Locate the cell with the specified text and output its [x, y] center coordinate. 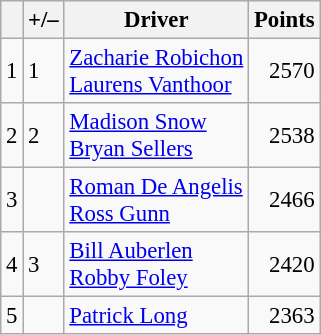
2363 [284, 316]
5 [12, 316]
2538 [284, 136]
2420 [284, 264]
Madison Snow Bryan Sellers [156, 136]
Points [284, 20]
2466 [284, 200]
Driver [156, 20]
Patrick Long [156, 316]
2570 [284, 72]
Roman De Angelis Ross Gunn [156, 200]
+/– [44, 20]
Bill Auberlen Robby Foley [156, 264]
4 [12, 264]
Zacharie Robichon Laurens Vanthoor [156, 72]
